Determine the (X, Y) coordinate at the center of the cell enclosing the given text.  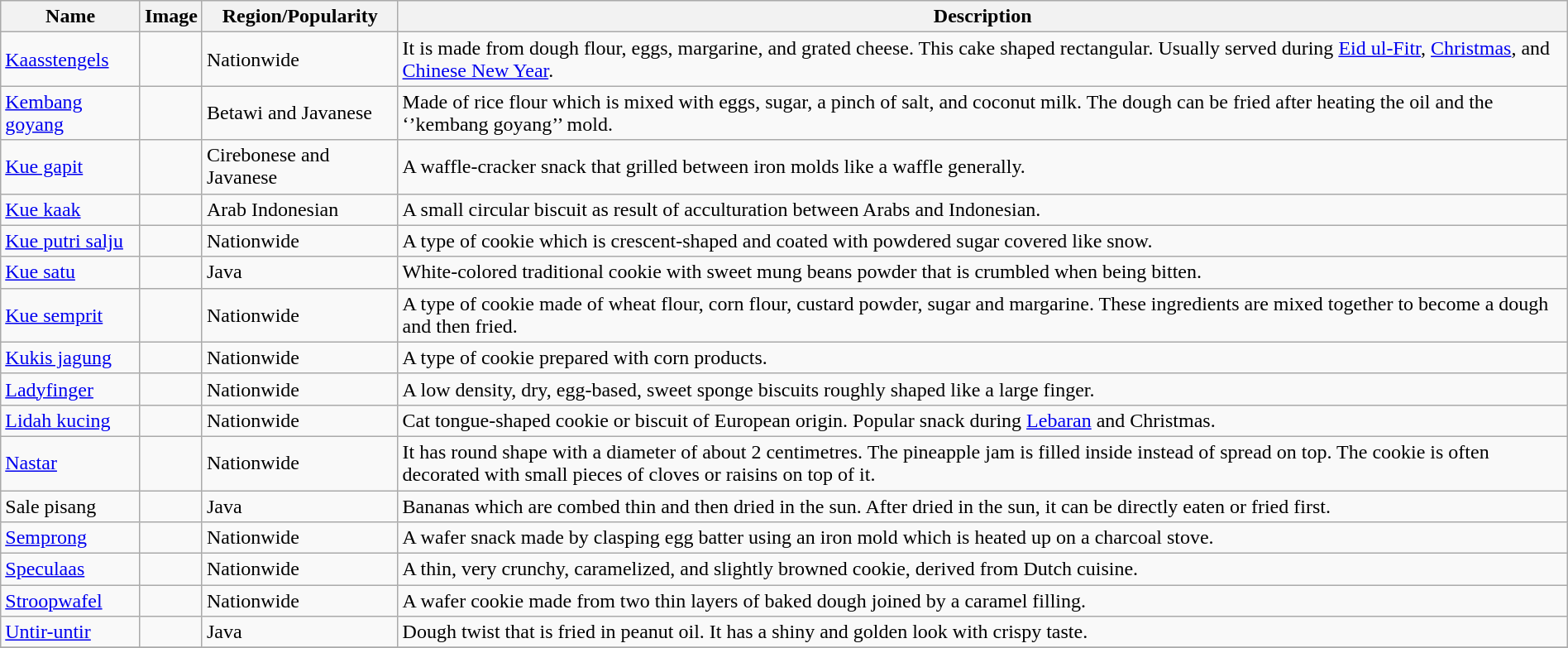
Arab Indonesian (299, 209)
Ladyfinger (71, 389)
Kukis jagung (71, 358)
A type of cookie prepared with corn products. (982, 358)
Cat tongue-shaped cookie or biscuit of European origin. Popular snack during Lebaran and Christmas. (982, 420)
Kue putri salju (71, 241)
Nastar (71, 463)
Stroopwafel (71, 601)
A type of cookie which is crescent-shaped and coated with powdered sugar covered like snow. (982, 241)
Kembang goyang (71, 113)
Image (170, 17)
Dough twist that is fried in peanut oil. It has a shiny and golden look with crispy taste. (982, 632)
Kue kaak (71, 209)
Semprong (71, 538)
A wafer snack made by clasping egg batter using an iron mold which is heated up on a charcoal stove. (982, 538)
A thin, very crunchy, caramelized, and slightly browned cookie, derived from Dutch cuisine. (982, 569)
A waffle-cracker snack that grilled between iron molds like a waffle generally. (982, 167)
Bananas which are combed thin and then dried in the sun. After dried in the sun, it can be directly eaten or fried first. (982, 506)
Kaasstengels (71, 60)
Speculaas (71, 569)
A wafer cookie made from two thin layers of baked dough joined by a caramel filling. (982, 601)
A small circular biscuit as result of acculturation between Arabs and Indonesian. (982, 209)
Betawi and Javanese (299, 113)
Kue gapit (71, 167)
Untir-untir (71, 632)
Name (71, 17)
White-colored traditional cookie with sweet mung beans powder that is crumbled when being bitten. (982, 272)
Lidah kucing (71, 420)
Cirebonese and Javanese (299, 167)
Sale pisang (71, 506)
A low density, dry, egg-based, sweet sponge biscuits roughly shaped like a large finger. (982, 389)
Description (982, 17)
Kue satu (71, 272)
Kue semprit (71, 314)
Region/Popularity (299, 17)
